Return [X, Y] of the center of cell containing provided text 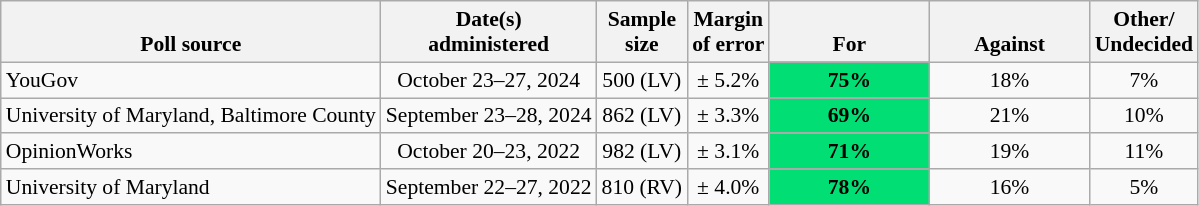
69% [849, 116]
October 23–27, 2024 [489, 80]
75% [849, 80]
810 (RV) [642, 187]
71% [849, 152]
982 (LV) [642, 152]
OpinionWorks [191, 152]
16% [1009, 187]
500 (LV) [642, 80]
± 5.2% [728, 80]
± 3.3% [728, 116]
Other/Undecided [1144, 32]
18% [1009, 80]
± 4.0% [728, 187]
October 20–23, 2022 [489, 152]
10% [1144, 116]
Date(s)administered [489, 32]
For [849, 32]
Samplesize [642, 32]
5% [1144, 187]
78% [849, 187]
Poll source [191, 32]
University of Maryland, Baltimore County [191, 116]
YouGov [191, 80]
11% [1144, 152]
September 22–27, 2022 [489, 187]
Against [1009, 32]
September 23–28, 2024 [489, 116]
± 3.1% [728, 152]
862 (LV) [642, 116]
University of Maryland [191, 187]
19% [1009, 152]
Marginof error [728, 32]
7% [1144, 80]
21% [1009, 116]
